Capture the cell that displays the provided text and extract its (x, y) central coordinate. 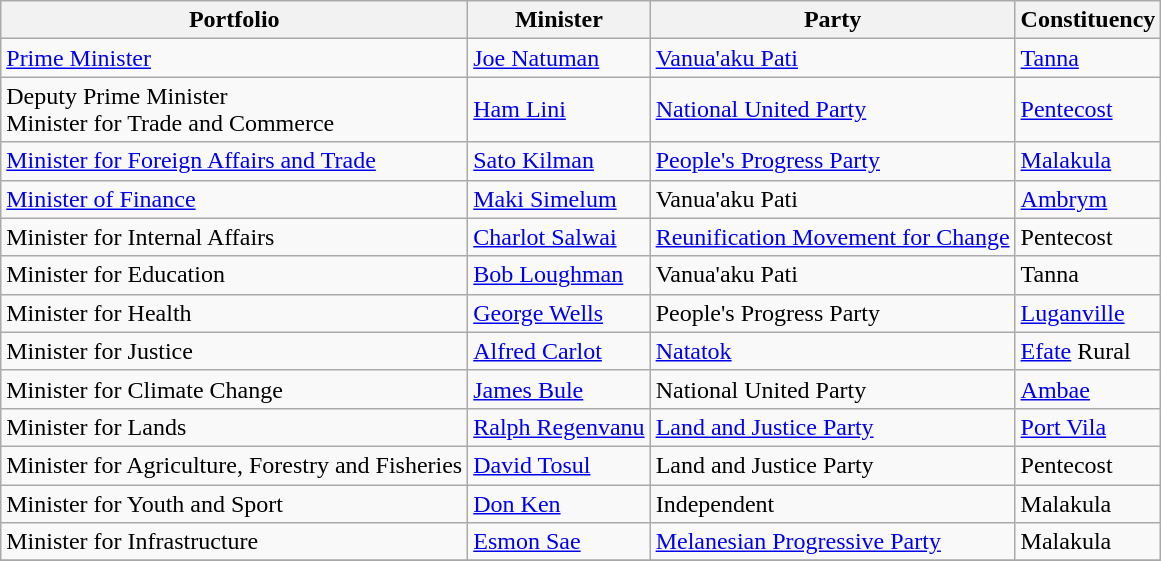
Minister for Climate Change (234, 389)
Constituency (1088, 20)
Minister of Finance (234, 199)
Party (832, 20)
Natatok (832, 351)
Prime Minister (234, 58)
Alfred Carlot (559, 351)
Minister for Foreign Affairs and Trade (234, 161)
Independent (832, 503)
Joe Natuman (559, 58)
Minister for Infrastructure (234, 542)
James Bule (559, 389)
David Tosul (559, 465)
Ham Lini (559, 110)
Bob Loughman (559, 275)
Melanesian Progressive Party (832, 542)
Efate Rural (1088, 351)
Minister for Internal Affairs (234, 237)
Minister for Youth and Sport (234, 503)
Minister for Lands (234, 427)
Don Ken (559, 503)
Reunification Movement for Change (832, 237)
Minister (559, 20)
Minister for Justice (234, 351)
Charlot Salwai (559, 237)
Port Vila (1088, 427)
Minister for Agriculture, Forestry and Fisheries (234, 465)
Maki Simelum (559, 199)
Ralph Regenvanu (559, 427)
Minister for Education (234, 275)
Deputy Prime MinisterMinister for Trade and Commerce (234, 110)
Ambae (1088, 389)
Sato Kilman (559, 161)
Ambrym (1088, 199)
George Wells (559, 313)
Esmon Sae (559, 542)
Minister for Health (234, 313)
Portfolio (234, 20)
Luganville (1088, 313)
